From the cell containing the given text, extract its center point as [X, Y] coordinate. 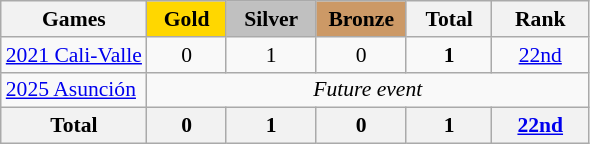
2025 Asunción [74, 90]
Silver [271, 19]
Bronze [361, 19]
Rank [540, 19]
Gold [186, 19]
Future event [368, 90]
Games [74, 19]
2021 Cali-Valle [74, 55]
